From the cell containing the given text, extract its center point as [X, Y] coordinate. 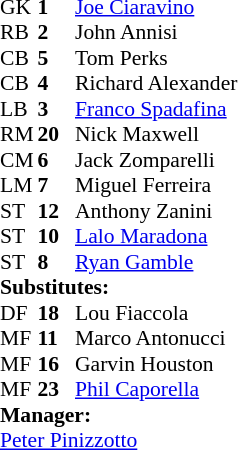
23 [57, 389]
6 [57, 160]
John Annisi [156, 33]
20 [57, 135]
7 [57, 185]
Substitutes: [118, 287]
Anthony Zanini [156, 211]
DF [19, 313]
11 [57, 339]
5 [57, 58]
Tom Perks [156, 58]
Manager: [118, 415]
Lalo Maradona [156, 237]
Richard Alexander [156, 83]
LB [19, 109]
Franco Spadafina [156, 109]
2 [57, 33]
Ryan Gamble [156, 262]
LM [19, 185]
16 [57, 364]
Nick Maxwell [156, 135]
8 [57, 262]
RB [19, 33]
RM [19, 135]
12 [57, 211]
4 [57, 83]
18 [57, 313]
Phil Caporella [156, 389]
CM [19, 160]
Garvin Houston [156, 364]
Miguel Ferreira [156, 185]
Lou Fiaccola [156, 313]
3 [57, 109]
Jack Zomparelli [156, 160]
Marco Antonucci [156, 339]
10 [57, 237]
